Provide the (X, Y) coordinate of the cell's center where the given text is located.  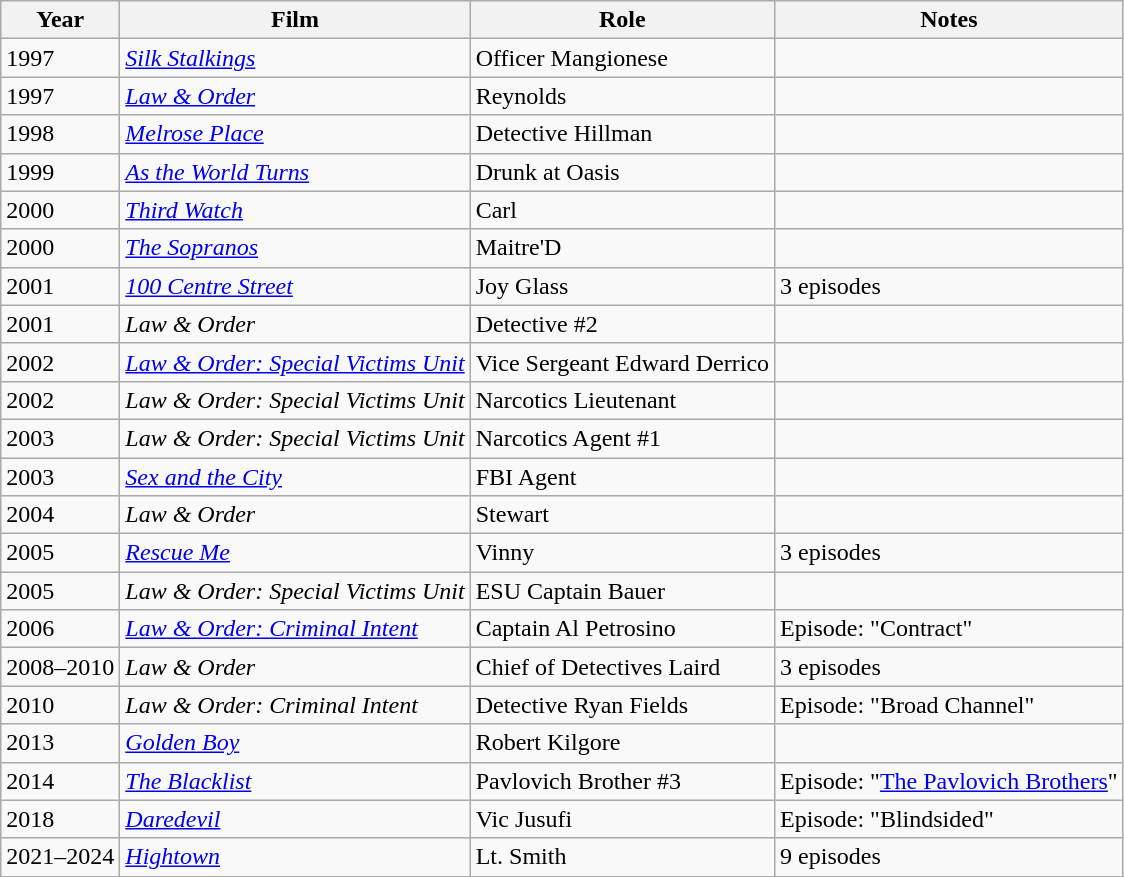
Detective Hillman (622, 134)
Melrose Place (295, 134)
Episode: "Broad Channel" (950, 705)
Episode: "The Pavlovich Brothers" (950, 781)
2006 (60, 629)
Year (60, 20)
Lt. Smith (622, 857)
2008–2010 (60, 667)
Drunk at Oasis (622, 172)
FBI Agent (622, 477)
2021–2024 (60, 857)
9 episodes (950, 857)
The Blacklist (295, 781)
The Sopranos (295, 248)
Film (295, 20)
Maitre'D (622, 248)
Silk Stalkings (295, 58)
2004 (60, 515)
Daredevil (295, 819)
1999 (60, 172)
Hightown (295, 857)
Role (622, 20)
Vinny (622, 553)
Episode: "Blindsided" (950, 819)
Sex and the City (295, 477)
Narcotics Lieutenant (622, 400)
Detective Ryan Fields (622, 705)
Third Watch (295, 210)
100 Centre Street (295, 286)
Golden Boy (295, 743)
Rescue Me (295, 553)
Carl (622, 210)
Robert Kilgore (622, 743)
Stewart (622, 515)
Joy Glass (622, 286)
2013 (60, 743)
Chief of Detectives Laird (622, 667)
Notes (950, 20)
Vic Jusufi (622, 819)
Detective #2 (622, 324)
1998 (60, 134)
Pavlovich Brother #3 (622, 781)
Narcotics Agent #1 (622, 438)
2018 (60, 819)
Vice Sergeant Edward Derrico (622, 362)
ESU Captain Bauer (622, 591)
Episode: "Contract" (950, 629)
2014 (60, 781)
Reynolds (622, 96)
Officer Mangionese (622, 58)
2010 (60, 705)
As the World Turns (295, 172)
Captain Al Petrosino (622, 629)
